Capture the cell that displays the provided text and extract its (x, y) central coordinate. 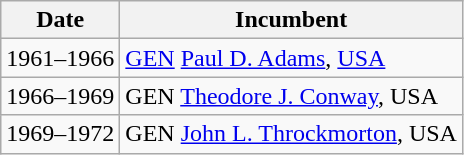
GEN Paul D. Adams, USA (292, 58)
1966–1969 (60, 96)
1961–1966 (60, 58)
GEN Theodore J. Conway, USA (292, 96)
Incumbent (292, 20)
GEN John L. Throckmorton, USA (292, 134)
Date (60, 20)
1969–1972 (60, 134)
